Search for the cell housing the specified text and yield its [x, y] center coordinate. 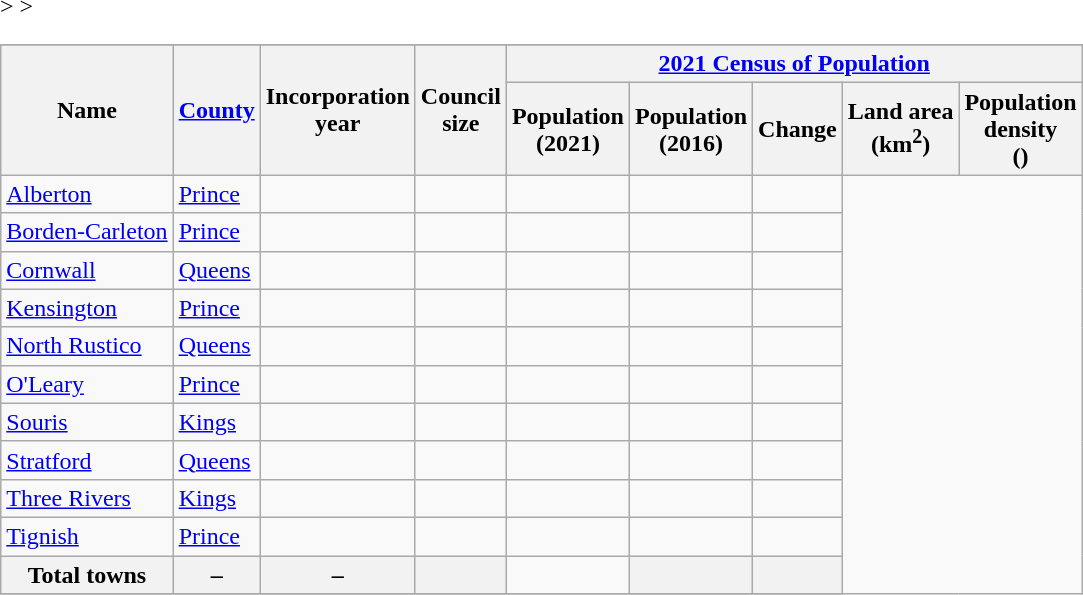
Incorporationyear [338, 110]
Three Rivers [87, 498]
Souris [87, 422]
Total towns [87, 575]
Councilsize [460, 110]
Population(2021) [568, 129]
2021 Census of Population [794, 64]
Alberton [87, 194]
County [216, 110]
O'Leary [87, 384]
Stratford [87, 460]
Tignish [87, 536]
Population(2016) [690, 129]
North Rustico [87, 346]
Populationdensity() [1020, 129]
Change [798, 129]
Kensington [87, 308]
Name [87, 110]
Borden-Carleton [87, 232]
Cornwall [87, 270]
Land area(km2) [900, 129]
